For the text-containing cell, return its midpoint in (x, y) coordinate format. 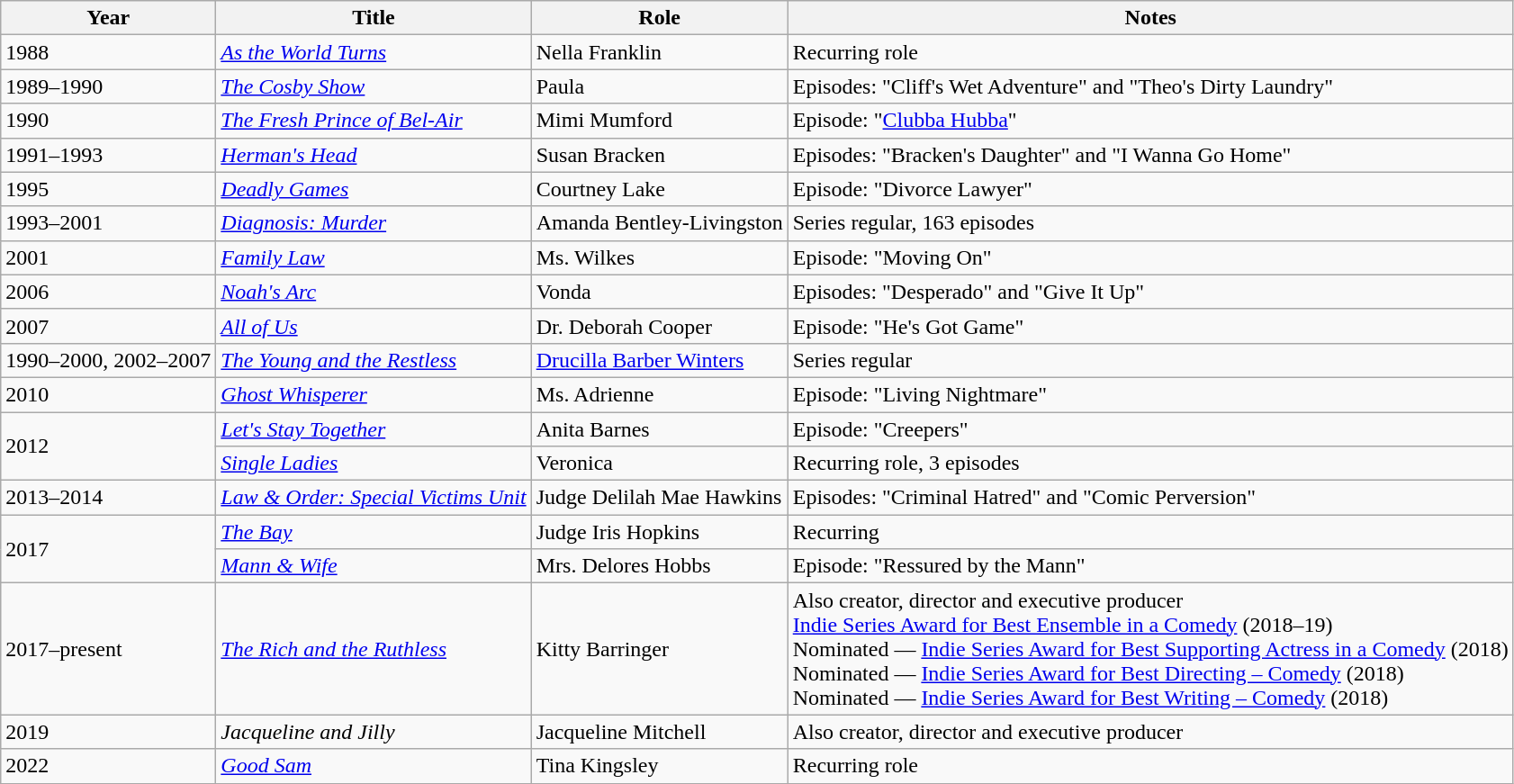
Series regular, 163 episodes (1150, 223)
Episode: "Creepers" (1150, 429)
The Cosby Show (374, 86)
Episodes: "Bracken's Daughter" and "I Wanna Go Home" (1150, 155)
Episode: "Clubba Hubba" (1150, 121)
Good Sam (374, 766)
Anita Barnes (659, 429)
Let's Stay Together (374, 429)
Dr. Deborah Cooper (659, 326)
Paula (659, 86)
The Young and the Restless (374, 360)
As the World Turns (374, 52)
The Rich and the Ruthless (374, 649)
Ghost Whisperer (374, 394)
Single Ladies (374, 464)
Diagnosis: Murder (374, 223)
Episodes: "Criminal Hatred" and "Comic Perversion" (1150, 498)
Amanda Bentley-Livingston (659, 223)
The Bay (374, 532)
Law & Order: Special Victims Unit (374, 498)
Mimi Mumford (659, 121)
Notes (1150, 18)
Also creator, director and executive producer (1150, 732)
Episode: "Living Nightmare" (1150, 394)
1990 (108, 121)
Judge Delilah Mae Hawkins (659, 498)
Deadly Games (374, 189)
1991–1993 (108, 155)
1995 (108, 189)
Title (374, 18)
Family Law (374, 257)
Mrs. Delores Hobbs (659, 566)
2017–present (108, 649)
Episodes: "Cliff's Wet Adventure" and "Theo's Dirty Laundry" (1150, 86)
Episodes: "Desperado" and "Give It Up" (1150, 292)
Series regular (1150, 360)
1990–2000, 2002–2007 (108, 360)
Drucilla Barber Winters (659, 360)
2022 (108, 766)
Tina Kingsley (659, 766)
Episode: "Ressured by the Mann" (1150, 566)
1989–1990 (108, 86)
1993–2001 (108, 223)
Jacqueline and Jilly (374, 732)
Recurring role, 3 episodes (1150, 464)
Episode: "Divorce Lawyer" (1150, 189)
2013–2014 (108, 498)
2017 (108, 549)
Recurring (1150, 532)
Nella Franklin (659, 52)
2010 (108, 394)
2007 (108, 326)
2001 (108, 257)
Herman's Head (374, 155)
Episode: "He's Got Game" (1150, 326)
Episode: "Moving On" (1150, 257)
1988 (108, 52)
2019 (108, 732)
All of Us (374, 326)
2012 (108, 446)
Jacqueline Mitchell (659, 732)
Judge Iris Hopkins (659, 532)
The Fresh Prince of Bel-Air (374, 121)
2006 (108, 292)
Vonda (659, 292)
Ms. Wilkes (659, 257)
Veronica (659, 464)
Noah's Arc (374, 292)
Year (108, 18)
Role (659, 18)
Susan Bracken (659, 155)
Mann & Wife (374, 566)
Kitty Barringer (659, 649)
Ms. Adrienne (659, 394)
Courtney Lake (659, 189)
